From the cell containing the given text, extract its center point as (x, y) coordinate. 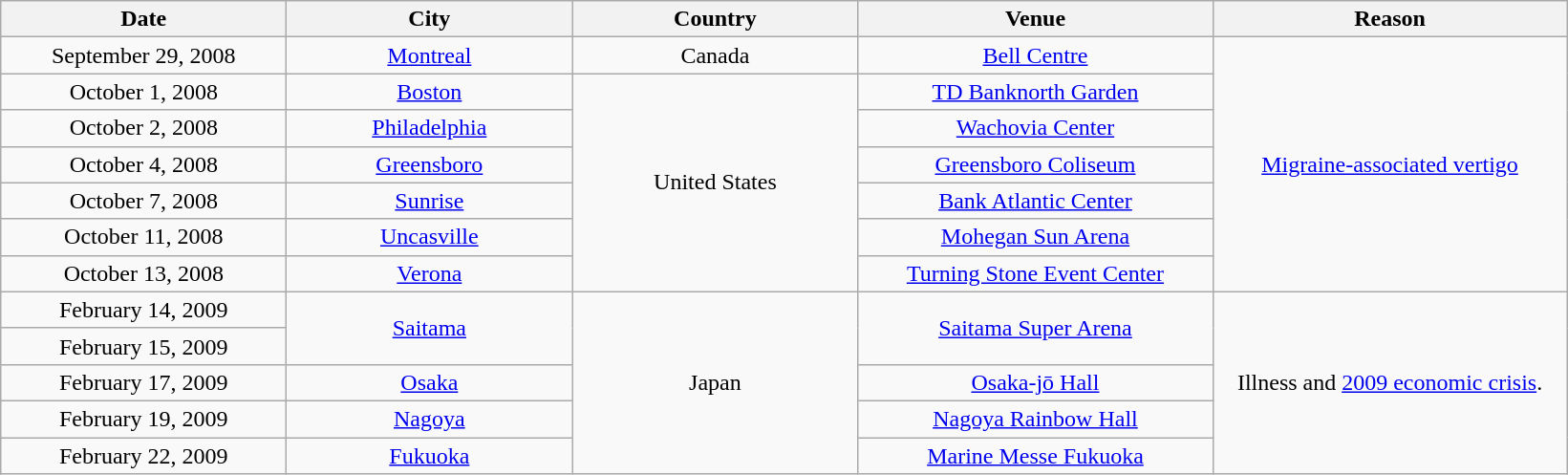
Nagoya (430, 419)
Sunrise (430, 201)
Nagoya Rainbow Hall (1036, 419)
October 13, 2008 (143, 273)
September 29, 2008 (143, 55)
Boston (430, 92)
October 7, 2008 (143, 201)
February 19, 2009 (143, 419)
Saitama Super Arena (1036, 328)
October 4, 2008 (143, 164)
October 2, 2008 (143, 128)
Greensboro Coliseum (1036, 164)
February 17, 2009 (143, 382)
Uncasville (430, 237)
Greensboro (430, 164)
Japan (715, 382)
Turning Stone Event Center (1036, 273)
Wachovia Center (1036, 128)
Mohegan Sun Arena (1036, 237)
February 15, 2009 (143, 346)
Fukuoka (430, 456)
Bell Centre (1036, 55)
Saitama (430, 328)
October 11, 2008 (143, 237)
Marine Messe Fukuoka (1036, 456)
Reason (1389, 19)
Verona (430, 273)
February 14, 2009 (143, 310)
Venue (1036, 19)
Date (143, 19)
Philadelphia (430, 128)
Country (715, 19)
TD Banknorth Garden (1036, 92)
Migraine-associated vertigo (1389, 164)
Osaka-jō Hall (1036, 382)
Montreal (430, 55)
Canada (715, 55)
Osaka (430, 382)
United States (715, 183)
City (430, 19)
Bank Atlantic Center (1036, 201)
Illness and 2009 economic crisis. (1389, 382)
October 1, 2008 (143, 92)
February 22, 2009 (143, 456)
